Pinpoint the cell where the given text exists, returning its [x, y] midpoint coordinate. 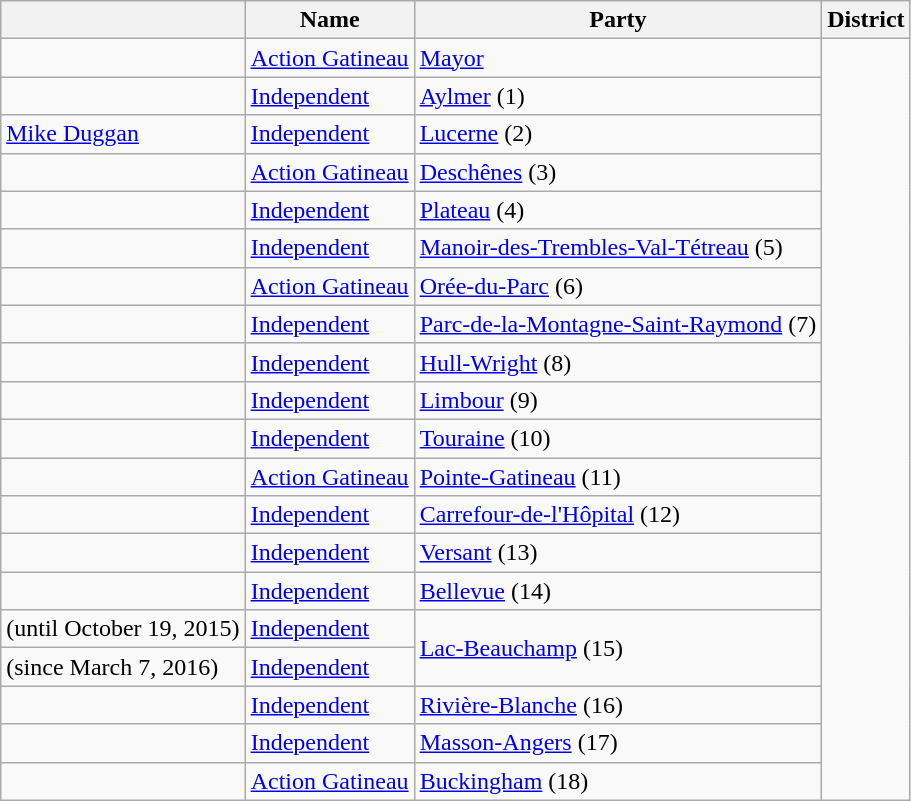
Name [330, 20]
Pointe-Gatineau (11) [618, 477]
Mike Duggan [123, 134]
Deschênes (3) [618, 172]
Party [618, 20]
Lac-Beauchamp (15) [618, 648]
Rivière-Blanche (16) [618, 705]
Hull-Wright (8) [618, 362]
Aylmer (1) [618, 96]
Carrefour-de-l'Hôpital (12) [618, 515]
(since March 7, 2016) [123, 667]
Bellevue (14) [618, 591]
Limbour (9) [618, 400]
Manoir-des-Trembles-Val-Tétreau (5) [618, 248]
Mayor [618, 58]
Lucerne (2) [618, 134]
Orée-du-Parc (6) [618, 286]
Parc-de-la-Montagne-Saint-Raymond (7) [618, 324]
Versant (13) [618, 553]
Touraine (10) [618, 438]
(until October 19, 2015) [123, 629]
District [866, 20]
Buckingham (18) [618, 781]
Masson-Angers (17) [618, 743]
Plateau (4) [618, 210]
